Extract the (X, Y) coordinate from the center of the cell holding the provided text.  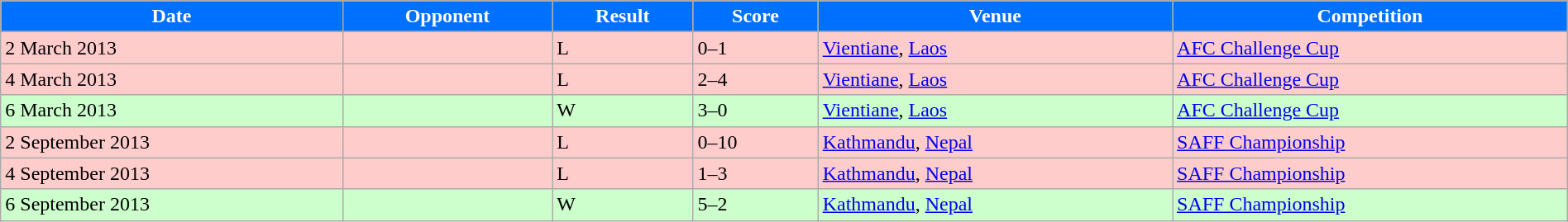
Score (756, 17)
2 March 2013 (172, 48)
3–0 (756, 111)
Competition (1370, 17)
6 September 2013 (172, 205)
Opponent (447, 17)
1–3 (756, 173)
2–4 (756, 79)
2 September 2013 (172, 142)
Result (623, 17)
Date (172, 17)
5–2 (756, 205)
4 September 2013 (172, 173)
0–10 (756, 142)
6 March 2013 (172, 111)
Venue (995, 17)
0–1 (756, 48)
4 March 2013 (172, 79)
